Pinpoint the cell where the given text exists, returning its (x, y) midpoint coordinate. 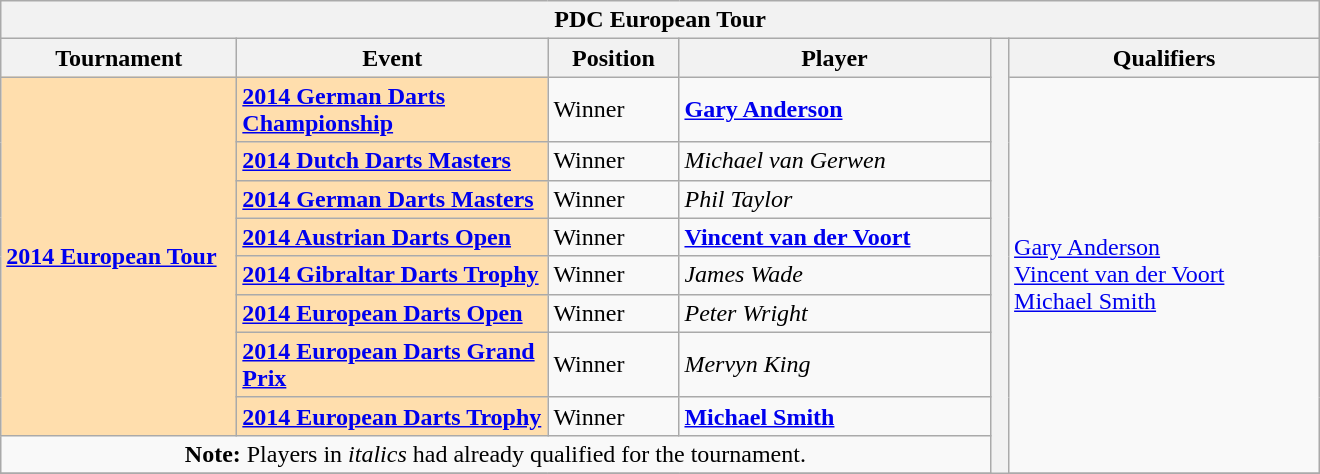
2014 European Darts Trophy (392, 416)
Tournament (119, 58)
Peter Wright (834, 313)
Note: Players in italics had already qualified for the tournament. (496, 454)
Mervyn King (834, 364)
Michael Smith (834, 416)
James Wade (834, 275)
2014 German Darts Masters (392, 199)
Player (834, 58)
Position (614, 58)
Gary Anderson Vincent van der Voort Michael Smith (1164, 276)
2014 European Darts Grand Prix (392, 364)
Gary Anderson (834, 110)
2014 European Darts Open (392, 313)
Qualifiers (1164, 58)
Phil Taylor (834, 199)
2014 Austrian Darts Open (392, 237)
PDC European Tour (660, 20)
Vincent van der Voort (834, 237)
2014 European Tour (119, 256)
Event (392, 58)
2014 Dutch Darts Masters (392, 161)
Michael van Gerwen (834, 161)
2014 Gibraltar Darts Trophy (392, 275)
2014 German Darts Championship (392, 110)
